Extract the (x, y) coordinate from the center of the cell holding the provided text.  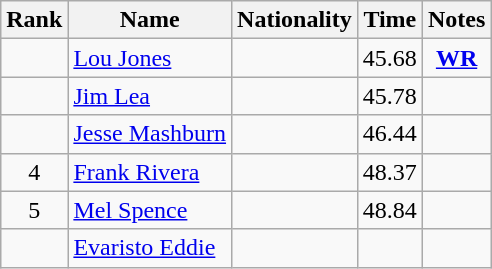
45.78 (390, 96)
5 (34, 210)
Rank (34, 20)
Jim Lea (150, 96)
Lou Jones (150, 58)
45.68 (390, 58)
46.44 (390, 134)
Jesse Mashburn (150, 134)
Name (150, 20)
4 (34, 172)
Mel Spence (150, 210)
Notes (456, 20)
Nationality (295, 20)
Time (390, 20)
WR (456, 58)
48.84 (390, 210)
48.37 (390, 172)
Evaristo Eddie (150, 248)
Frank Rivera (150, 172)
